Detect which cell encompasses the target text, then output its (X, Y) center coordinate. 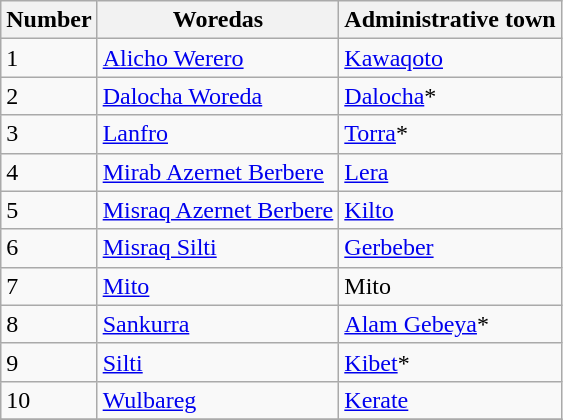
10 (49, 400)
8 (49, 324)
Misraq Silti (218, 248)
6 (49, 248)
Lera (450, 172)
1 (49, 58)
Sankurra (218, 324)
3 (49, 134)
Misraq Azernet Berbere (218, 210)
Mirab Azernet Berbere (218, 172)
2 (49, 96)
Kerate (450, 400)
Administrative town (450, 20)
Dalocha* (450, 96)
Woredas (218, 20)
Lanfro (218, 134)
Alicho Werero (218, 58)
7 (49, 286)
Kibet* (450, 362)
4 (49, 172)
5 (49, 210)
Kilto (450, 210)
Wulbareg (218, 400)
Silti (218, 362)
9 (49, 362)
Number (49, 20)
Dalocha Woreda (218, 96)
Gerbeber (450, 248)
Kawaqoto (450, 58)
Torra* (450, 134)
Alam Gebeya* (450, 324)
